Output the (X, Y) coordinate of the center of the cell containing the given text.  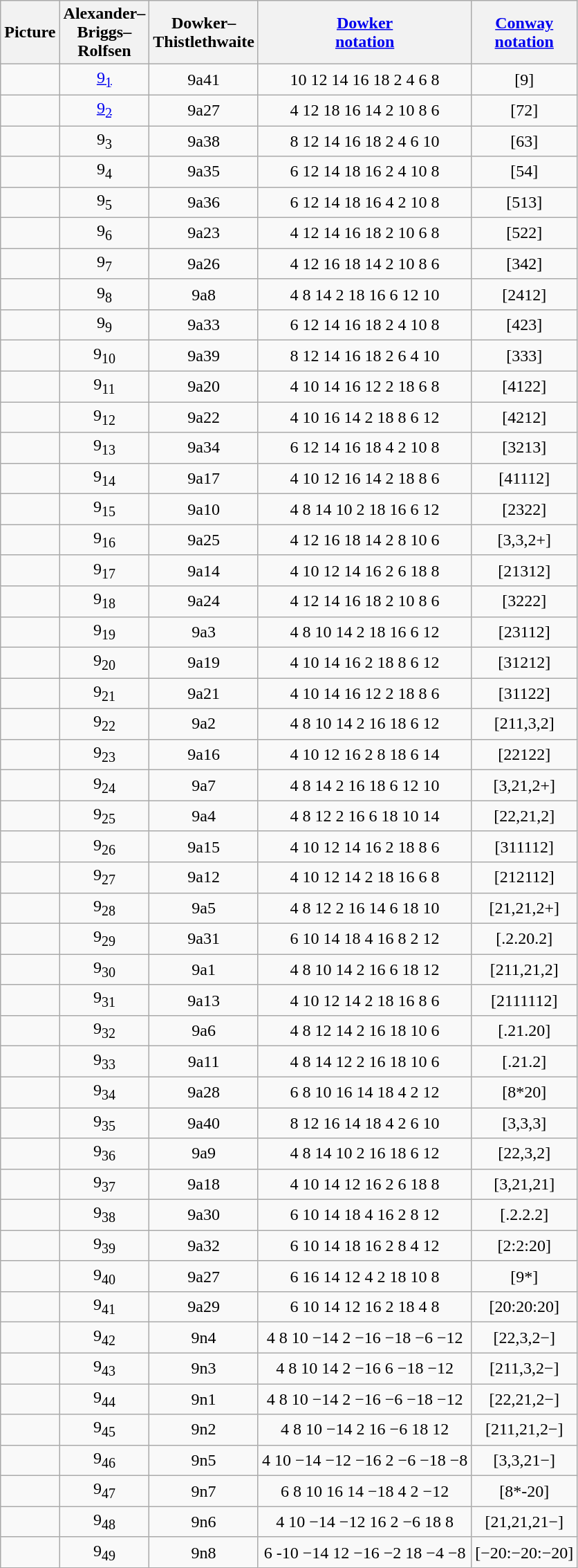
9a8 (204, 294)
4 8 14 10 2 18 16 6 12 (364, 509)
6 10 14 18 16 2 8 4 12 (364, 1246)
917 (104, 570)
921 (104, 693)
911 (104, 386)
914 (104, 478)
Alexander–Briggs–Rolfsen (104, 33)
938 (104, 1215)
4 8 14 2 18 16 6 12 10 (364, 294)
4 10 14 12 16 2 6 18 8 (364, 1184)
4 8 10 14 2 18 16 6 12 (364, 632)
9a­18 (204, 1184)
9a1 (204, 969)
[22,21,2−] (524, 1399)
4 10 12 14 2 18 16 6 8 (364, 877)
[3222] (524, 601)
4 8 12 14 2 16 18 10 6 (364, 1030)
[.21.20] (524, 1030)
[8*20] (524, 1092)
[3,3,2+] (524, 540)
8 12 14 16 18 2 4 6 10 (364, 141)
9n7 (204, 1491)
922 (104, 724)
9a2 (204, 724)
4 10 16 14 2 18 8 6 12 (364, 417)
[211,3,2] (524, 724)
4 8 10 14 2 16 18 6 12 (364, 724)
9n5 (204, 1460)
928 (104, 908)
[31122] (524, 693)
9a­23 (204, 233)
[20:20:20] (524, 1307)
6 10 14 12 16 2 18 4 8 (364, 1307)
[.21.2] (524, 1061)
9a­22 (204, 417)
4 8 12 2 16 14 6 18 10 (364, 908)
945 (104, 1430)
9a­40 (204, 1122)
4 8 14 12 2 16 18 10 6 (364, 1061)
4 12 16 18 14 2 8 10 6 (364, 540)
8 12 16 14 18 4 2 6 10 (364, 1122)
9a3 (204, 632)
916 (104, 540)
9a6 (204, 1030)
4 8 14 10 2 16 18 6 12 (364, 1154)
[311112] (524, 846)
10 12 14 16 18 2 4 6 8 (364, 80)
9a­21 (204, 693)
931 (104, 1000)
940 (104, 1276)
91 (104, 80)
Dowker–Thistlethwaite (204, 33)
9a­29 (204, 1307)
[211,21,2] (524, 969)
[4212] (524, 417)
4 12 16 18 14 2 10 8 6 (364, 264)
9a5 (204, 908)
4 8 12 2 16 6 18 10 14 (364, 816)
[2:2:20] (524, 1246)
[54] (524, 172)
910 (104, 356)
9a­26 (204, 264)
[22,3,2] (524, 1154)
[21,21,21−] (524, 1522)
4 10 14 16 12 2 18 8 6 (364, 693)
4 12 14 16 18 2 10 6 8 (364, 233)
[211,3,2−] (524, 1368)
4 10 12 14 16 2 18 8 6 (364, 846)
947 (104, 1491)
[2111112] (524, 1000)
97 (104, 264)
4 10 14 16 2 18 8 6 12 (364, 662)
9a­11 (204, 1061)
6 12 14 16 18 2 4 10 8 (364, 325)
[21312] (524, 570)
9a­31 (204, 938)
[63] (524, 141)
[3213] (524, 448)
9a­13 (204, 1000)
9a­20 (204, 386)
9a4 (204, 816)
919 (104, 632)
912 (104, 417)
9a­35 (204, 172)
[3,3,21−] (524, 1460)
941 (104, 1307)
[3,3,3] (524, 1122)
9a­41 (204, 80)
9n1 (204, 1399)
920 (104, 662)
4 10 14 16 12 2 18 6 8 (364, 386)
95 (104, 202)
[−20:−20:−20] (524, 1552)
944 (104, 1399)
6 10 14 18 4 16 2 8 12 (364, 1215)
6 8 10 16 14 18 4 2 12 (364, 1092)
4 8 10 −14 2 −16 −18 −6 −12 (364, 1338)
936 (104, 1154)
926 (104, 846)
9a7 (204, 785)
934 (104, 1092)
93 (104, 141)
4 10 −14 −12 16 2 −6 18 8 (364, 1522)
Picture (30, 33)
9a­28 (204, 1092)
[22,21,2] (524, 816)
96 (104, 233)
[211,21,2−] (524, 1430)
[31212] (524, 662)
9n4 (204, 1338)
9a­38 (204, 141)
94 (104, 172)
9n8 (204, 1552)
4 8 10 14 2 16 6 18 12 (364, 969)
4 10 −14 −12 −16 2 −6 −18 −8 (364, 1460)
4 8 10 14 2 −16 6 −18 −12 (364, 1368)
932 (104, 1030)
6 -10 −14 12 −16 −2 18 −4 −8 (364, 1552)
[23112] (524, 632)
9a­33 (204, 325)
[22,3,2−] (524, 1338)
99 (104, 325)
4 10 12 14 2 18 16 8 6 (364, 1000)
9a­15 (204, 846)
[212112] (524, 877)
[333] (524, 356)
[3,21,21] (524, 1184)
[342] (524, 264)
4 8 14 2 16 18 6 12 10 (364, 785)
6 8 10 16 14 −18 4 2 −12 (364, 1491)
[9*] (524, 1276)
9a­17 (204, 478)
9a­12 (204, 877)
930 (104, 969)
[8*-20] (524, 1491)
6 12 14 16 18 4 2 10 8 (364, 448)
937 (104, 1184)
9a­39 (204, 356)
9a­30 (204, 1215)
9a­16 (204, 754)
939 (104, 1246)
6 10 14 18 4 16 8 2 12 (364, 938)
913 (104, 448)
933 (104, 1061)
9a­32 (204, 1246)
9a­19 (204, 662)
935 (104, 1122)
98 (104, 294)
915 (104, 509)
Conway notation (524, 33)
[2412] (524, 294)
[4122] (524, 386)
[513] (524, 202)
[.2.20.2] (524, 938)
9a­25 (204, 540)
4 12 18 16 14 2 10 8 6 (364, 110)
4 8 10 −14 2 16 −6 18 12 (364, 1430)
6 16 14 12 4 2 18 10 8 (364, 1276)
9a­24 (204, 601)
[3,21,2+] (524, 785)
9n6 (204, 1522)
[9] (524, 80)
946 (104, 1460)
923 (104, 754)
6 12 14 18 16 4 2 10 8 (364, 202)
9n3 (204, 1368)
943 (104, 1368)
8 12 14 16 18 2 6 4 10 (364, 356)
[.2.2.2] (524, 1215)
[72] (524, 110)
9n2 (204, 1430)
4 10 12 14 16 2 6 18 8 (364, 570)
[22122] (524, 754)
4 10 12 16 14 2 18 8 6 (364, 478)
942 (104, 1338)
[41112] (524, 478)
949 (104, 1552)
927 (104, 877)
[522] (524, 233)
9a9 (204, 1154)
9a­14 (204, 570)
4 8 10 −14 2 −16 −6 −18 −12 (364, 1399)
92 (104, 110)
948 (104, 1522)
924 (104, 785)
4 10 12 16 2 8 18 6 14 (364, 754)
929 (104, 938)
918 (104, 601)
4 12 14 16 18 2 10 8 6 (364, 601)
925 (104, 816)
9a­34 (204, 448)
[423] (524, 325)
6 12 14 18 16 2 4 10 8 (364, 172)
[2322] (524, 509)
Dowker notation (364, 33)
9a­36 (204, 202)
9a­10 (204, 509)
[21,21,2+] (524, 908)
